Provide the [x, y] coordinate of the cell's center where the given text is located.  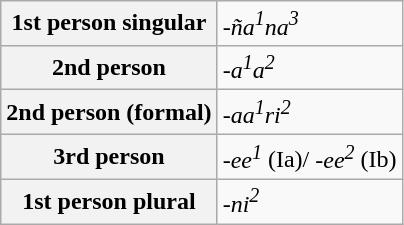
2nd person (formal) [109, 112]
-ni2 [310, 202]
-ña1na3 [310, 24]
-a1a2 [310, 68]
-ee1 (Ia)/ -ee2 (Ib) [310, 156]
3rd person [109, 156]
1st person plural [109, 202]
2nd person [109, 68]
-aa1ri2 [310, 112]
1st person singular [109, 24]
